Determine the (x, y) coordinate at the center of the cell enclosing the given text.  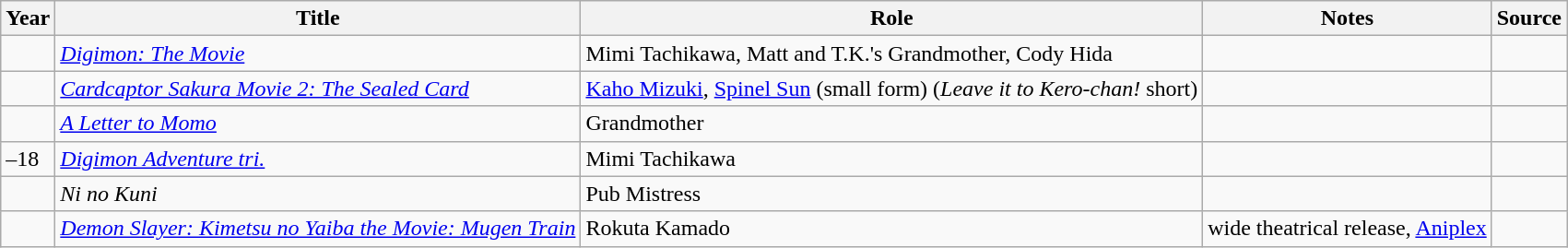
Source (1528, 18)
Grandmother (892, 124)
wide theatrical release, Aniplex (1348, 229)
Title (318, 18)
A Letter to Momo (318, 124)
Notes (1348, 18)
Role (892, 18)
Mimi Tachikawa (892, 159)
Year (28, 18)
Digimon: The Movie (318, 53)
Pub Mistress (892, 194)
Ni no Kuni (318, 194)
–18 (28, 159)
Demon Slayer: Kimetsu no Yaiba the Movie: Mugen Train (318, 229)
Mimi Tachikawa, Matt and T.K.'s Grandmother, Cody Hida (892, 53)
Rokuta Kamado (892, 229)
Kaho Mizuki, Spinel Sun (small form) (Leave it to Kero-chan! short) (892, 89)
Digimon Adventure tri. (318, 159)
Cardcaptor Sakura Movie 2: The Sealed Card (318, 89)
